Locate the cell with the specified text and output its (x, y) center coordinate. 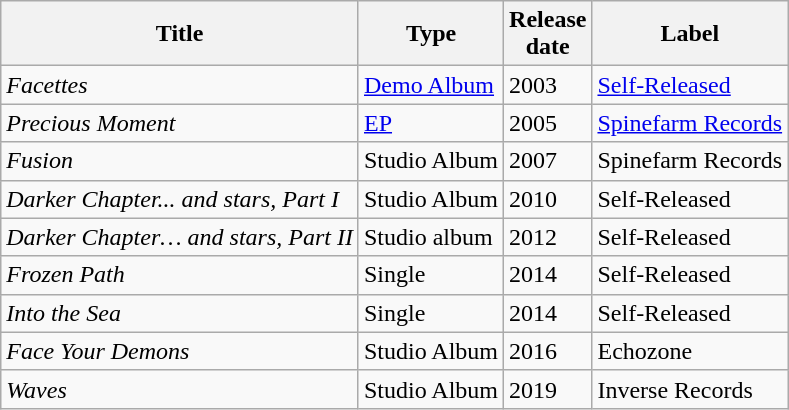
Release date (548, 34)
Title (180, 34)
Darker Chapter... and stars, Part I (180, 199)
Echozone (690, 351)
2003 (548, 85)
Face Your Demons (180, 351)
Inverse Records (690, 389)
Demo Album (430, 85)
Darker Chapter… and stars, Part II (180, 237)
2010 (548, 199)
Type (430, 34)
Waves (180, 389)
Frozen Path (180, 275)
2019 (548, 389)
2007 (548, 161)
Into the Sea (180, 313)
Label (690, 34)
Facettes (180, 85)
2012 (548, 237)
Precious Moment (180, 123)
2005 (548, 123)
EP (430, 123)
2016 (548, 351)
Studio album (430, 237)
Fusion (180, 161)
